Capture the cell that displays the provided text and extract its [x, y] central coordinate. 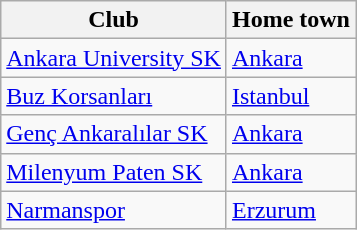
Ankara University SK [114, 58]
Genç Ankaralılar SK [114, 134]
Home town [290, 20]
Club [114, 20]
Milenyum Paten SK [114, 172]
Narmanspor [114, 210]
Istanbul [290, 96]
Erzurum [290, 210]
Buz Korsanları [114, 96]
